Capture the cell that displays the provided text and extract its (x, y) central coordinate. 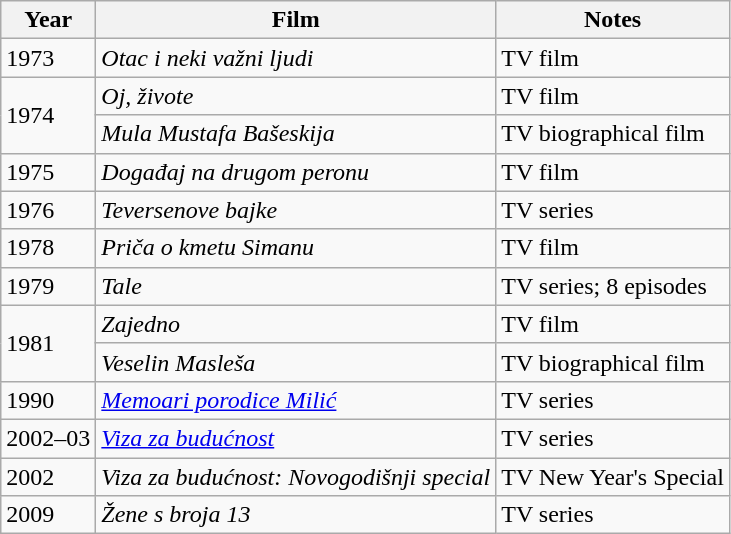
Year (48, 20)
1981 (48, 343)
Zajedno (296, 324)
Priča o kmetu Simanu (296, 248)
Tale (296, 286)
1975 (48, 172)
Memoari porodice Milić (296, 400)
Žene s broja 13 (296, 515)
2002 (48, 477)
1974 (48, 115)
1978 (48, 248)
1973 (48, 58)
Veselin Masleša (296, 362)
Notes (613, 20)
Oj, živote (296, 96)
Mula Mustafa Bašeskija (296, 134)
1990 (48, 400)
TV New Year's Special (613, 477)
1979 (48, 286)
Viza za budućnost: Novogodišnji special (296, 477)
Teversenove bajke (296, 210)
2002–03 (48, 438)
TV series; 8 episodes (613, 286)
2009 (48, 515)
Viza za budućnost (296, 438)
Film (296, 20)
Događaj na drugom peronu (296, 172)
1976 (48, 210)
Otac i neki važni ljudi (296, 58)
